Detect which cell encompasses the target text, then output its (X, Y) center coordinate. 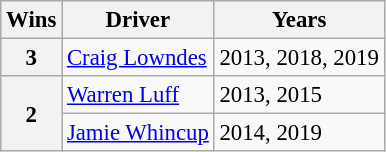
Wins (32, 20)
2014, 2019 (299, 133)
2 (32, 114)
2013, 2018, 2019 (299, 58)
Years (299, 20)
Warren Luff (138, 95)
Jamie Whincup (138, 133)
2013, 2015 (299, 95)
3 (32, 58)
Driver (138, 20)
Craig Lowndes (138, 58)
